Return the (X, Y) coordinate for the center point of the cell that contains the specified text.  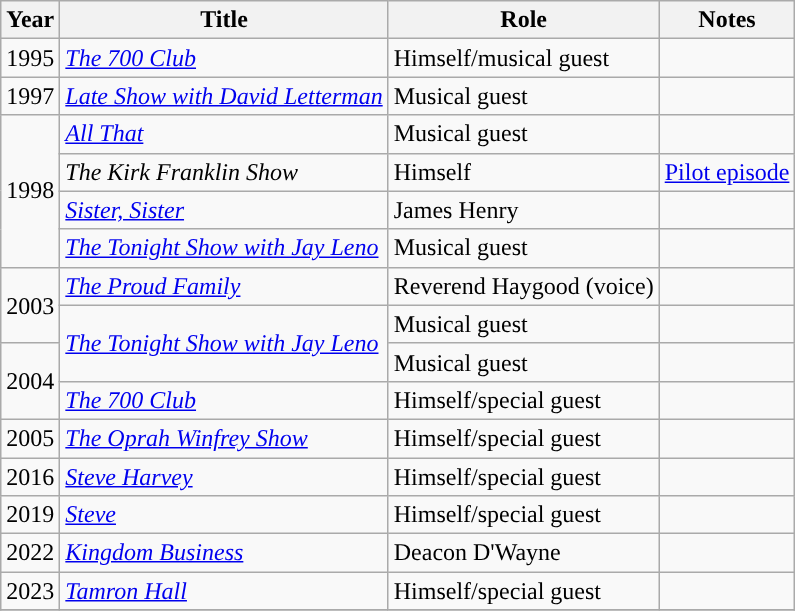
2005 (30, 438)
1998 (30, 191)
2003 (30, 305)
Steve (224, 515)
2016 (30, 477)
Himself (524, 172)
Late Show with David Letterman (224, 96)
Tamron Hall (224, 591)
Himself/musical guest (524, 58)
1995 (30, 58)
1997 (30, 96)
2023 (30, 591)
Notes (727, 20)
Steve Harvey (224, 477)
Title (224, 20)
2004 (30, 381)
2019 (30, 515)
All That (224, 134)
The Kirk Franklin Show (224, 172)
Sister, Sister (224, 210)
The Proud Family (224, 286)
Deacon D'Wayne (524, 553)
James Henry (524, 210)
Kingdom Business (224, 553)
Pilot episode (727, 172)
The Oprah Winfrey Show (224, 438)
Reverend Haygood (voice) (524, 286)
2022 (30, 553)
Year (30, 20)
Role (524, 20)
